Find where the given text appears and provide that cell's center as (x, y) coordinate. 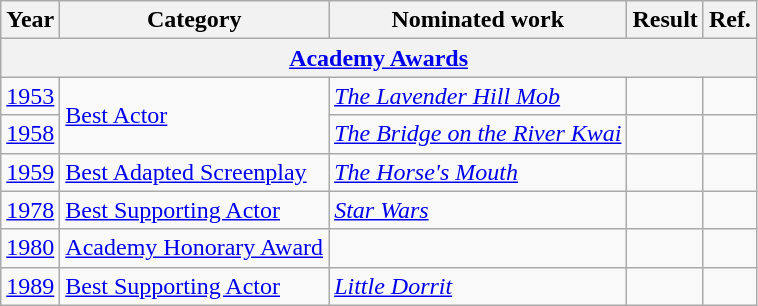
Category (194, 20)
1953 (30, 96)
Nominated work (478, 20)
Little Dorrit (478, 286)
The Bridge on the River Kwai (478, 134)
Result (665, 20)
1980 (30, 248)
1959 (30, 172)
1989 (30, 286)
Year (30, 20)
Academy Honorary Award (194, 248)
Star Wars (478, 210)
1958 (30, 134)
Best Adapted Screenplay (194, 172)
Ref. (730, 20)
The Lavender Hill Mob (478, 96)
Best Actor (194, 115)
1978 (30, 210)
Academy Awards (379, 58)
The Horse's Mouth (478, 172)
